Locate the cell with the specified text and output its (x, y) center coordinate. 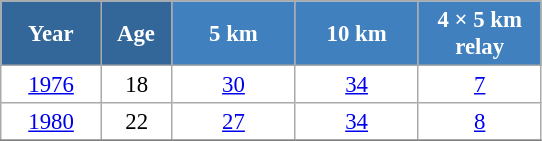
22 (136, 122)
30 (234, 85)
Age (136, 34)
10 km (356, 34)
1976 (52, 85)
1980 (52, 122)
4 × 5 km relay (480, 34)
Year (52, 34)
7 (480, 85)
5 km (234, 34)
8 (480, 122)
18 (136, 85)
27 (234, 122)
